Locate the cell with the specified text and output its [X, Y] center coordinate. 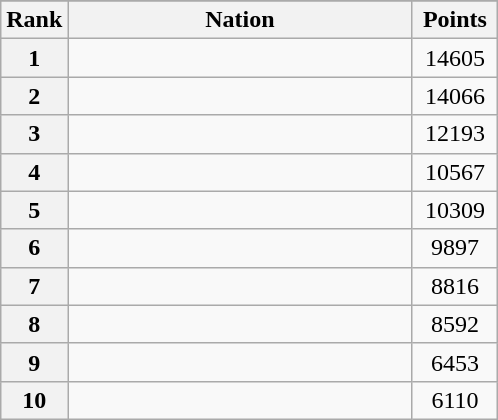
10567 [455, 172]
6 [34, 248]
3 [34, 134]
9 [34, 362]
14066 [455, 96]
2 [34, 96]
5 [34, 210]
7 [34, 286]
6110 [455, 400]
9897 [455, 248]
10309 [455, 210]
10 [34, 400]
Nation [240, 20]
6453 [455, 362]
4 [34, 172]
Points [455, 20]
14605 [455, 58]
Rank [34, 20]
1 [34, 58]
12193 [455, 134]
8 [34, 324]
8592 [455, 324]
8816 [455, 286]
